Provide the [x, y] coordinate of the cell's center where the given text is located.  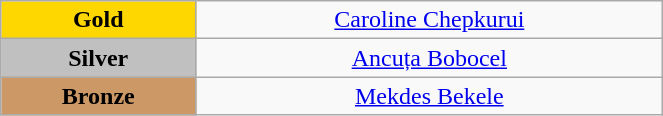
Ancuța Bobocel [430, 58]
Gold [98, 20]
Bronze [98, 96]
Caroline Chepkurui [430, 20]
Silver [98, 58]
Mekdes Bekele [430, 96]
